Detect which cell encompasses the target text, then output its [X, Y] center coordinate. 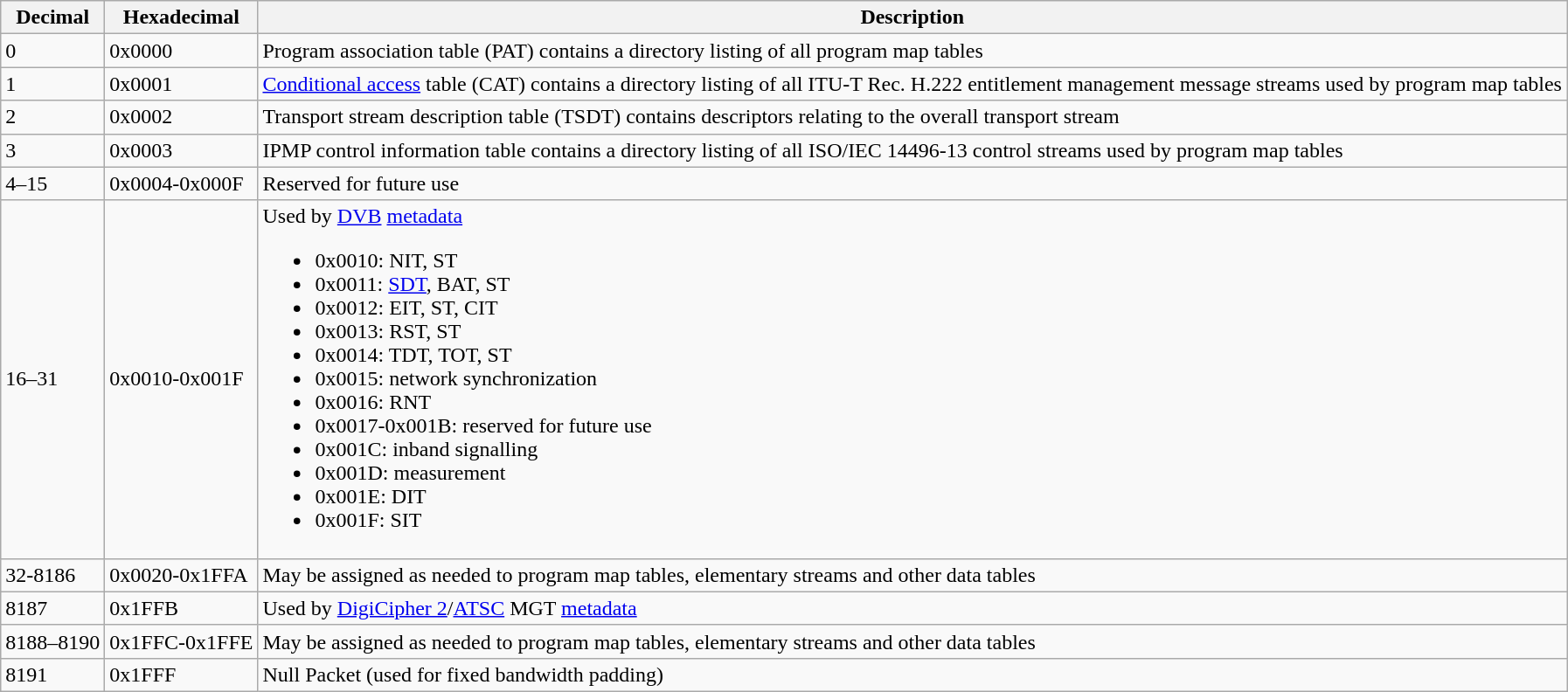
0x0004-0x000F [182, 183]
Conditional access table (CAT) contains a directory listing of all ITU-T Rec. H.222 entitlement management message streams used by program map tables [912, 84]
1 [52, 84]
0 [52, 51]
2 [52, 117]
Transport stream description table (TSDT) contains descriptors relating to the overall transport stream [912, 117]
Used by DigiCipher 2/ATSC MGT metadata [912, 608]
8188–8190 [52, 641]
Description [912, 17]
IPMP control information table contains a directory listing of all ISO/IEC 14496-13 control streams used by program map tables [912, 150]
0x1FFF [182, 675]
Reserved for future use [912, 183]
0x1FFC-0x1FFE [182, 641]
8191 [52, 675]
0x0020-0x1FFA [182, 575]
Null Packet (used for fixed bandwidth padding) [912, 675]
8187 [52, 608]
0x0001 [182, 84]
3 [52, 150]
4–15 [52, 183]
16–31 [52, 379]
0x0010-0x001F [182, 379]
0x1FFB [182, 608]
Decimal [52, 17]
0x0002 [182, 117]
0x0003 [182, 150]
Hexadecimal [182, 17]
0x0000 [182, 51]
32-8186 [52, 575]
Program association table (PAT) contains a directory listing of all program map tables [912, 51]
